Pinpoint the cell where the given text exists, returning its [x, y] midpoint coordinate. 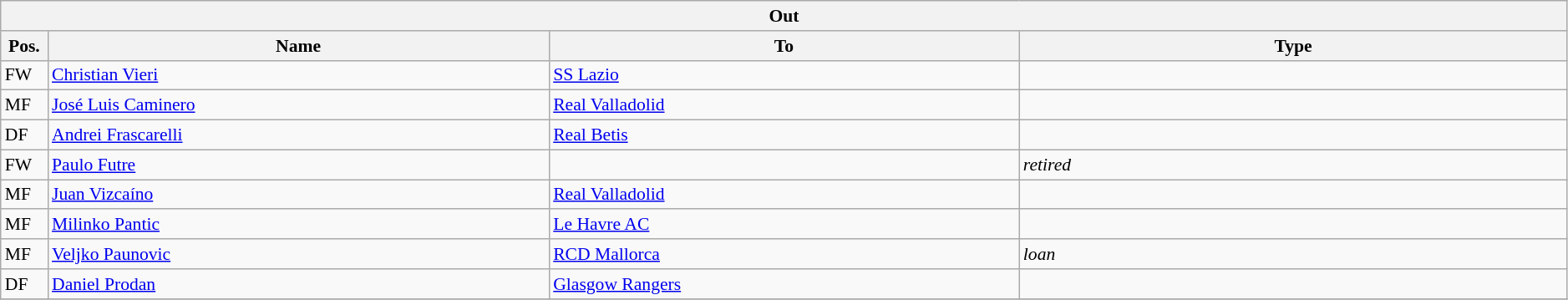
Pos. [24, 46]
loan [1293, 254]
Le Havre AC [784, 225]
To [784, 46]
SS Lazio [784, 75]
Milinko Pantic [298, 225]
Type [1293, 46]
Name [298, 46]
Out [784, 16]
Veljko Paunovic [298, 254]
Daniel Prodan [298, 284]
Christian Vieri [298, 75]
Paulo Futre [298, 165]
José Luis Caminero [298, 105]
Juan Vizcaíno [298, 195]
Andrei Frascarelli [298, 135]
Real Betis [784, 135]
retired [1293, 165]
RCD Mallorca [784, 254]
Glasgow Rangers [784, 284]
